Return (X, Y) of the center of cell containing provided text 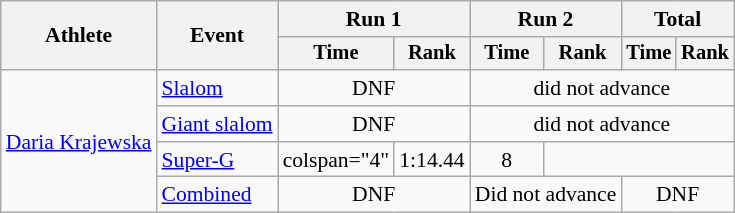
8 (507, 160)
Slalom (218, 88)
Giant slalom (218, 124)
Combined (218, 195)
Daria Krajewska (79, 141)
Athlete (79, 36)
Run 1 (374, 19)
Super-G (218, 160)
colspan="4" (336, 160)
Event (218, 36)
Total (677, 19)
Did not advance (546, 195)
1:14.44 (432, 160)
Run 2 (546, 19)
